For the text-containing cell, return its midpoint in [x, y] coordinate format. 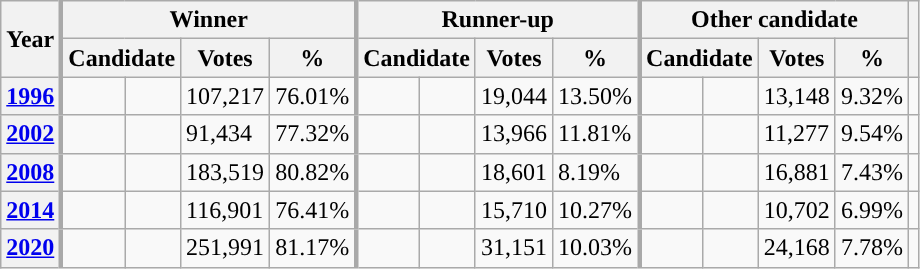
10.03% [596, 248]
7.78% [872, 248]
77.32% [314, 134]
9.32% [872, 96]
81.17% [314, 248]
107,217 [226, 96]
251,991 [226, 248]
76.41% [314, 210]
31,151 [514, 248]
19,044 [514, 96]
80.82% [314, 172]
9.54% [872, 134]
2020 [32, 248]
11,277 [796, 134]
15,710 [514, 210]
7.43% [872, 172]
183,519 [226, 172]
24,168 [796, 248]
2002 [32, 134]
2008 [32, 172]
1996 [32, 96]
Year [32, 39]
8.19% [596, 172]
Other candidate [774, 20]
13.50% [596, 96]
13,148 [796, 96]
13,966 [514, 134]
16,881 [796, 172]
6.99% [872, 210]
10.27% [596, 210]
11.81% [596, 134]
2014 [32, 210]
116,901 [226, 210]
Winner [208, 20]
10,702 [796, 210]
76.01% [314, 96]
Runner-up [498, 20]
18,601 [514, 172]
91,434 [226, 134]
